Determine the [x, y] coordinate at the center of the cell enclosing the given text.  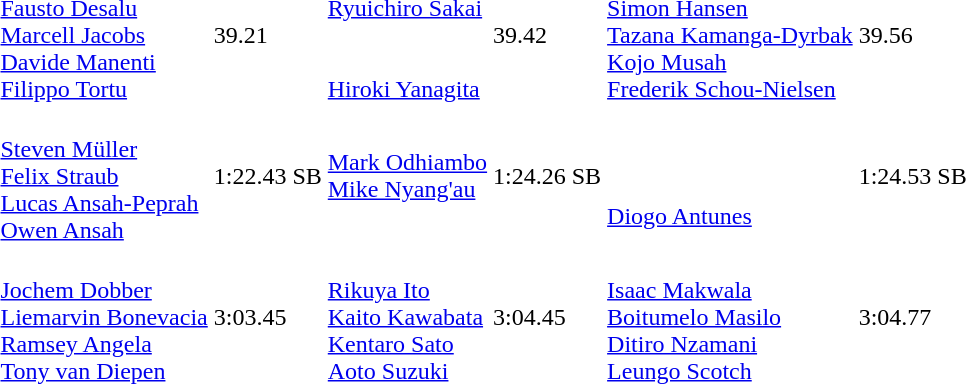
1:24.26 SB [548, 176]
Diogo Antunes [730, 176]
Mark OdhiamboMike Nyang'au [407, 176]
1:22.43 SB [268, 176]
